Search for the cell housing the specified text and yield its [X, Y] center coordinate. 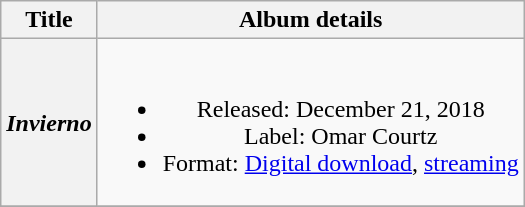
Invierno [49, 122]
Released: December 21, 2018Label: Omar CourtzFormat: Digital download, streaming [310, 122]
Album details [310, 20]
Title [49, 20]
